Identify which cell holds the provided text, then report its [x, y] central coordinate. 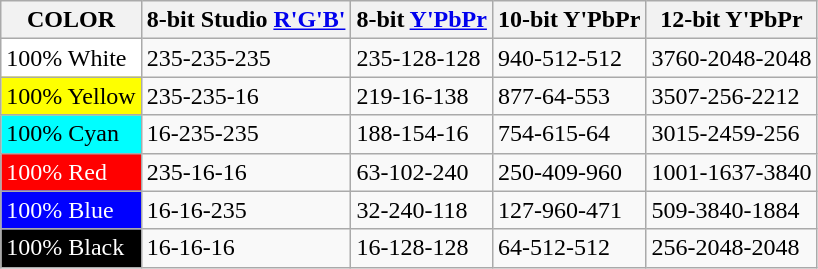
754-615-64 [568, 134]
100% Black [71, 248]
127-960-471 [568, 210]
32-240-118 [422, 210]
8-bit Y'PbPr [422, 20]
3507-256-2212 [732, 96]
16-16-235 [246, 210]
3760-2048-2048 [732, 58]
3015-2459-256 [732, 134]
235-16-16 [246, 172]
235-235-16 [246, 96]
16-16-16 [246, 248]
16-128-128 [422, 248]
64-512-512 [568, 248]
100% Yellow [71, 96]
235-235-235 [246, 58]
COLOR [71, 20]
100% White [71, 58]
100% Blue [71, 210]
8-bit Studio R'G'B' [246, 20]
16-235-235 [246, 134]
235-128-128 [422, 58]
63-102-240 [422, 172]
1001-1637-3840 [732, 172]
250-409-960 [568, 172]
100% Cyan [71, 134]
10-bit Y'PbPr [568, 20]
12-bit Y'PbPr [732, 20]
877-64-553 [568, 96]
219-16-138 [422, 96]
940-512-512 [568, 58]
256-2048-2048 [732, 248]
509-3840-1884 [732, 210]
188-154-16 [422, 134]
100% Red [71, 172]
